Return the (X, Y) coordinate for the center point of the cell that contains the specified text.  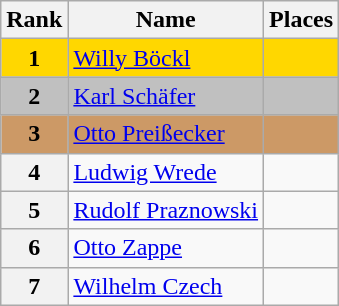
Otto Preißecker (166, 134)
Karl Schäfer (166, 96)
3 (34, 134)
Wilhelm Czech (166, 286)
Ludwig Wrede (166, 172)
4 (34, 172)
Rank (34, 20)
1 (34, 58)
Places (302, 20)
Willy Böckl (166, 58)
Otto Zappe (166, 248)
2 (34, 96)
7 (34, 286)
5 (34, 210)
6 (34, 248)
Name (166, 20)
Rudolf Praznowski (166, 210)
